Scan for the cell matching the given text and deliver its [X, Y] coordinate at center. 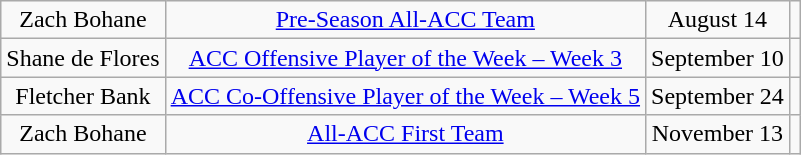
September 24 [718, 96]
All-ACC First Team [405, 134]
September 10 [718, 58]
Pre-Season All-ACC Team [405, 20]
Shane de Flores [83, 58]
August 14 [718, 20]
Fletcher Bank [83, 96]
ACC Co-Offensive Player of the Week – Week 5 [405, 96]
November 13 [718, 134]
ACC Offensive Player of the Week – Week 3 [405, 58]
